Search for the cell housing the specified text and yield its (x, y) center coordinate. 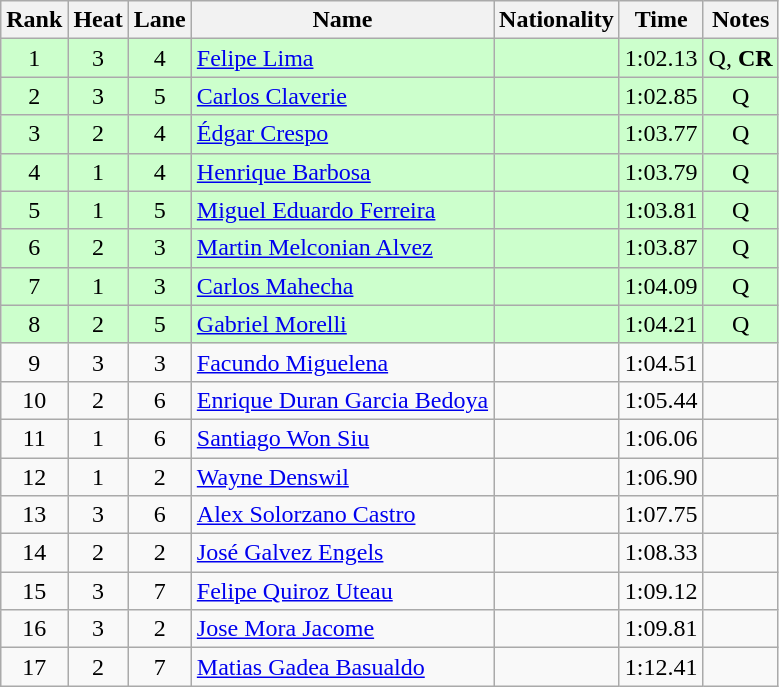
Nationality (557, 20)
Carlos Claverie (342, 96)
1:06.06 (661, 438)
1:04.21 (661, 324)
Édgar Crespo (342, 134)
1:09.12 (661, 591)
Miguel Eduardo Ferreira (342, 210)
Santiago Won Siu (342, 438)
1:12.41 (661, 667)
Gabriel Morelli (342, 324)
12 (34, 477)
Lane (160, 20)
16 (34, 629)
9 (34, 362)
Enrique Duran Garcia Bedoya (342, 400)
1:02.85 (661, 96)
Alex Solorzano Castro (342, 515)
1:06.90 (661, 477)
17 (34, 667)
1:08.33 (661, 553)
Felipe Quiroz Uteau (342, 591)
1:04.09 (661, 286)
11 (34, 438)
1:05.44 (661, 400)
14 (34, 553)
Henrique Barbosa (342, 172)
Matias Gadea Basualdo (342, 667)
Felipe Lima (342, 58)
Carlos Mahecha (342, 286)
Notes (740, 20)
1:03.79 (661, 172)
Rank (34, 20)
8 (34, 324)
Wayne Denswil (342, 477)
1:09.81 (661, 629)
15 (34, 591)
1:03.77 (661, 134)
10 (34, 400)
Facundo Miguelena (342, 362)
Q, CR (740, 58)
13 (34, 515)
Name (342, 20)
1:03.87 (661, 248)
1:02.13 (661, 58)
Jose Mora Jacome (342, 629)
1:03.81 (661, 210)
1:07.75 (661, 515)
José Galvez Engels (342, 553)
Time (661, 20)
Heat (98, 20)
1:04.51 (661, 362)
Martin Melconian Alvez (342, 248)
